Extract the (X, Y) coordinate from the center of the cell holding the provided text.  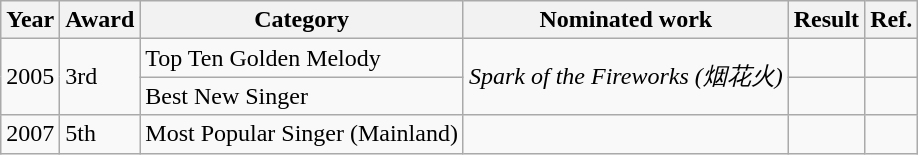
2005 (30, 77)
Ref. (892, 20)
Result (826, 20)
5th (100, 134)
Award (100, 20)
3rd (100, 77)
Best New Singer (302, 96)
2007 (30, 134)
Category (302, 20)
Top Ten Golden Melody (302, 58)
Most Popular Singer (Mainland) (302, 134)
Year (30, 20)
Nominated work (626, 20)
Spark of the Fireworks (烟花火) (626, 77)
